Return the (x, y) coordinate for the center point of the cell that contains the specified text.  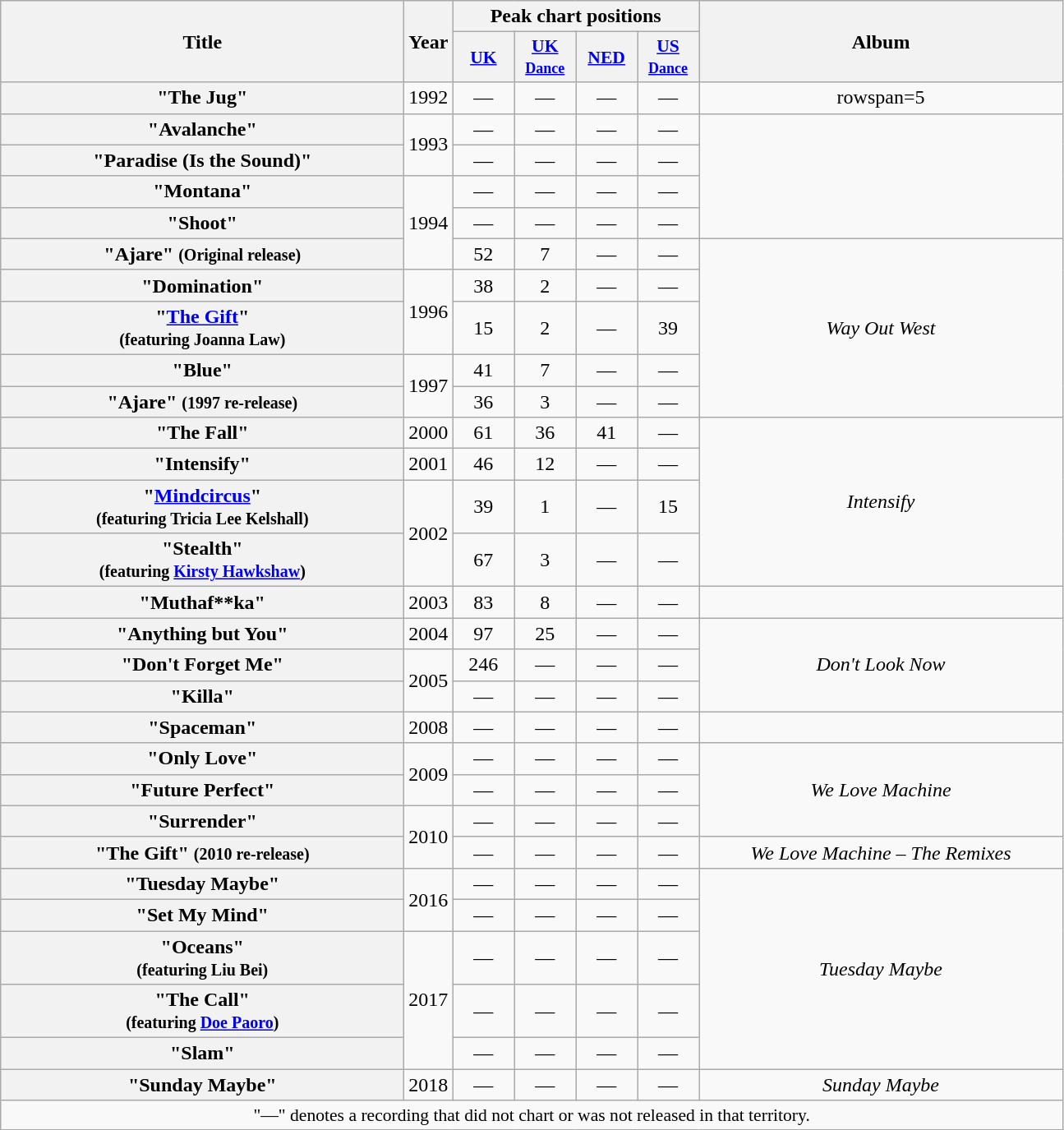
2003 (429, 602)
2005 (429, 680)
"Oceans" (featuring Liu Bei) (202, 957)
46 (483, 464)
"Set My Mind" (202, 915)
2008 (429, 727)
"Mindcircus" (featuring Tricia Lee Kelshall) (202, 506)
2009 (429, 774)
38 (483, 285)
"Only Love" (202, 759)
"Sunday Maybe" (202, 1085)
Way Out West (881, 327)
2018 (429, 1085)
1996 (429, 312)
"The Gift" (featuring Joanna Law) (202, 327)
83 (483, 602)
2000 (429, 433)
Peak chart positions (576, 16)
25 (546, 634)
"Ajare" (Original release) (202, 254)
Title (202, 41)
2004 (429, 634)
1997 (429, 385)
"The Fall" (202, 433)
Album (881, 41)
"The Call" (featuring Doe Paoro) (202, 1011)
2017 (429, 999)
1 (546, 506)
246 (483, 665)
61 (483, 433)
Tuesday Maybe (881, 968)
"Ajare" (1997 re-release) (202, 402)
8 (546, 602)
Sunday Maybe (881, 1085)
"Stealth" (featuring Kirsty Hawkshaw) (202, 560)
"Slam" (202, 1054)
"Killa" (202, 696)
We Love Machine – The Remixes (881, 852)
UK (483, 58)
USDance (669, 58)
2016 (429, 899)
NED (606, 58)
12 (546, 464)
"Surrender" (202, 821)
Year (429, 41)
52 (483, 254)
2001 (429, 464)
"Avalanche" (202, 129)
"Future Perfect" (202, 790)
1992 (429, 98)
2010 (429, 837)
Intensify (881, 502)
rowspan=5 (881, 98)
67 (483, 560)
"The Gift" (2010 re-release) (202, 852)
1993 (429, 145)
97 (483, 634)
"Anything but You" (202, 634)
2002 (429, 533)
"—" denotes a recording that did not chart or was not released in that territory. (532, 1115)
"Intensify" (202, 464)
"Muthaf**ka" (202, 602)
"Montana" (202, 191)
"Spaceman" (202, 727)
"The Jug" (202, 98)
UKDance (546, 58)
"Don't Forget Me" (202, 665)
1994 (429, 223)
"Domination" (202, 285)
"Paradise (Is the Sound)" (202, 160)
"Blue" (202, 370)
"Tuesday Maybe" (202, 883)
We Love Machine (881, 790)
Don't Look Now (881, 665)
"Shoot" (202, 223)
